Output the [X, Y] coordinate of the center of the cell containing the given text.  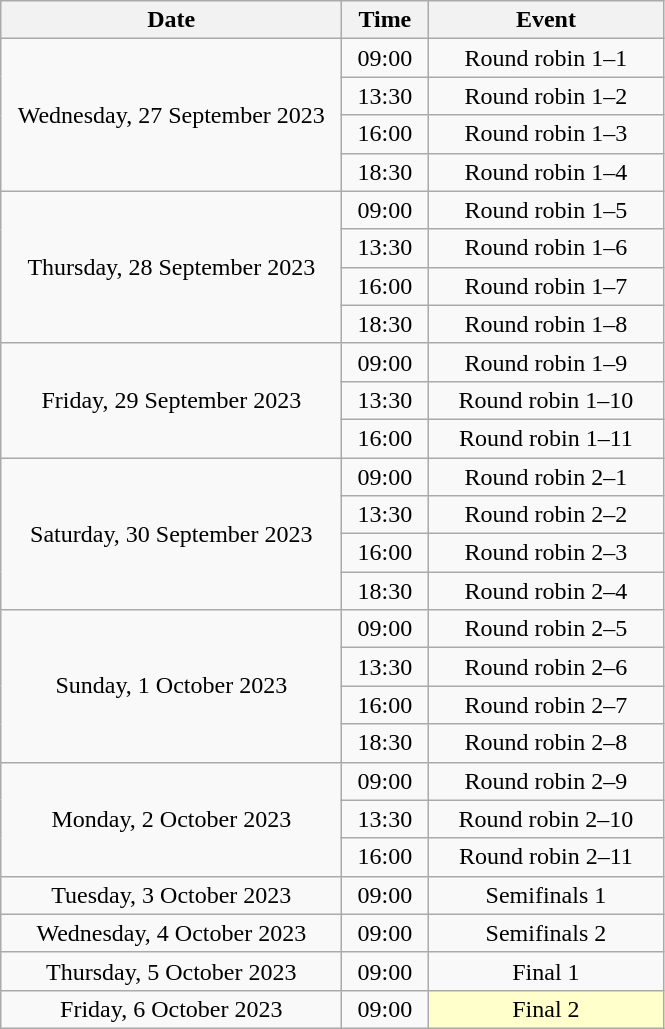
Friday, 29 September 2023 [172, 400]
Round robin 1–10 [546, 400]
Round robin 2–9 [546, 781]
Wednesday, 4 October 2023 [172, 933]
Monday, 2 October 2023 [172, 819]
Round robin 1–6 [546, 248]
Round robin 1–3 [546, 134]
Round robin 2–10 [546, 819]
Round robin 2–4 [546, 591]
Final 1 [546, 971]
Round robin 1–8 [546, 324]
Round robin 1–4 [546, 172]
Round robin 2–6 [546, 667]
Round robin 1–5 [546, 210]
Wednesday, 27 September 2023 [172, 115]
Friday, 6 October 2023 [172, 1009]
Round robin 1–11 [546, 438]
Saturday, 30 September 2023 [172, 534]
Sunday, 1 October 2023 [172, 686]
Time [385, 20]
Round robin 2–5 [546, 629]
Thursday, 28 September 2023 [172, 267]
Round robin 2–8 [546, 743]
Final 2 [546, 1009]
Round robin 2–11 [546, 857]
Round robin 1–9 [546, 362]
Round robin 1–1 [546, 58]
Event [546, 20]
Thursday, 5 October 2023 [172, 971]
Tuesday, 3 October 2023 [172, 895]
Round robin 2–7 [546, 705]
Semifinals 2 [546, 933]
Round robin 1–7 [546, 286]
Round robin 2–2 [546, 515]
Round robin 2–1 [546, 477]
Round robin 2–3 [546, 553]
Date [172, 20]
Semifinals 1 [546, 895]
Round robin 1–2 [546, 96]
